Identify which cell holds the provided text, then report its [X, Y] central coordinate. 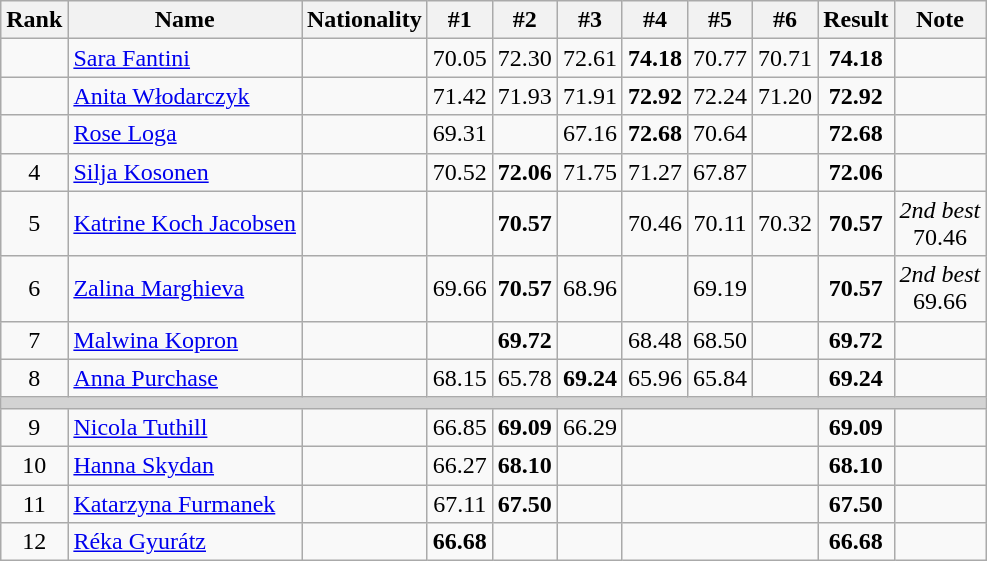
71.42 [460, 96]
6 [34, 288]
71.20 [786, 96]
68.96 [590, 288]
69.19 [720, 288]
Malwina Kopron [185, 340]
5 [34, 224]
72.30 [524, 58]
#6 [786, 20]
68.48 [654, 340]
66.29 [590, 427]
68.50 [720, 340]
Zalina Marghieva [185, 288]
Nationality [365, 20]
#1 [460, 20]
Name [185, 20]
2nd best69.66 [940, 288]
Result [856, 20]
71.93 [524, 96]
Hanna Skydan [185, 465]
70.05 [460, 58]
71.91 [590, 96]
70.46 [654, 224]
Note [940, 20]
#5 [720, 20]
67.11 [460, 503]
Rose Loga [185, 134]
70.77 [720, 58]
Sara Fantini [185, 58]
12 [34, 542]
70.52 [460, 172]
10 [34, 465]
68.15 [460, 378]
66.27 [460, 465]
71.75 [590, 172]
Silja Kosonen [185, 172]
8 [34, 378]
9 [34, 427]
11 [34, 503]
Anita Włodarczyk [185, 96]
70.32 [786, 224]
65.96 [654, 378]
#2 [524, 20]
Rank [34, 20]
67.16 [590, 134]
2nd best70.46 [940, 224]
4 [34, 172]
Katarzyna Furmanek [185, 503]
72.61 [590, 58]
70.11 [720, 224]
70.64 [720, 134]
71.27 [654, 172]
72.24 [720, 96]
66.85 [460, 427]
Anna Purchase [185, 378]
67.87 [720, 172]
Nicola Tuthill [185, 427]
69.31 [460, 134]
7 [34, 340]
#4 [654, 20]
65.84 [720, 378]
69.66 [460, 288]
Katrine Koch Jacobsen [185, 224]
#3 [590, 20]
70.71 [786, 58]
65.78 [524, 378]
Réka Gyurátz [185, 542]
